Scan for the cell matching the given text and deliver its (x, y) coordinate at center. 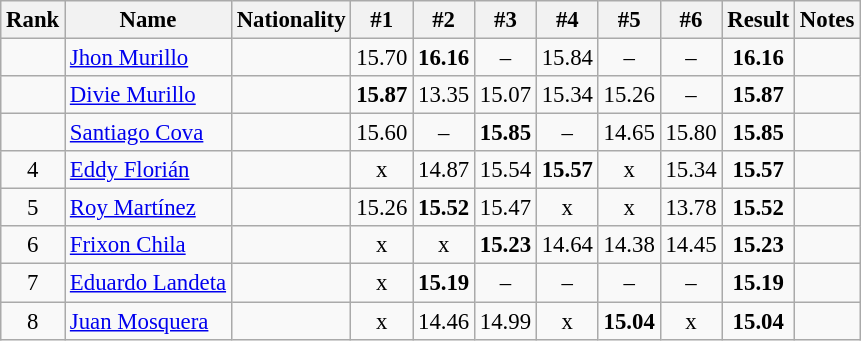
15.07 (506, 95)
13.78 (691, 208)
#5 (629, 20)
7 (33, 283)
13.35 (444, 95)
15.47 (506, 208)
14.65 (629, 133)
8 (33, 321)
4 (33, 170)
14.87 (444, 170)
#3 (506, 20)
Roy Martínez (148, 208)
Frixon Chila (148, 245)
Notes (828, 20)
5 (33, 208)
Eduardo Landeta (148, 283)
15.80 (691, 133)
15.54 (506, 170)
#2 (444, 20)
14.99 (506, 321)
#4 (567, 20)
15.70 (382, 58)
6 (33, 245)
Result (758, 20)
15.60 (382, 133)
14.46 (444, 321)
#1 (382, 20)
Nationality (290, 20)
Rank (33, 20)
Divie Murillo (148, 95)
Juan Mosquera (148, 321)
Name (148, 20)
Eddy Florián (148, 170)
Jhon Murillo (148, 58)
14.38 (629, 245)
15.84 (567, 58)
14.45 (691, 245)
14.64 (567, 245)
#6 (691, 20)
Santiago Cova (148, 133)
